Identify which cell holds the provided text, then report its [X, Y] central coordinate. 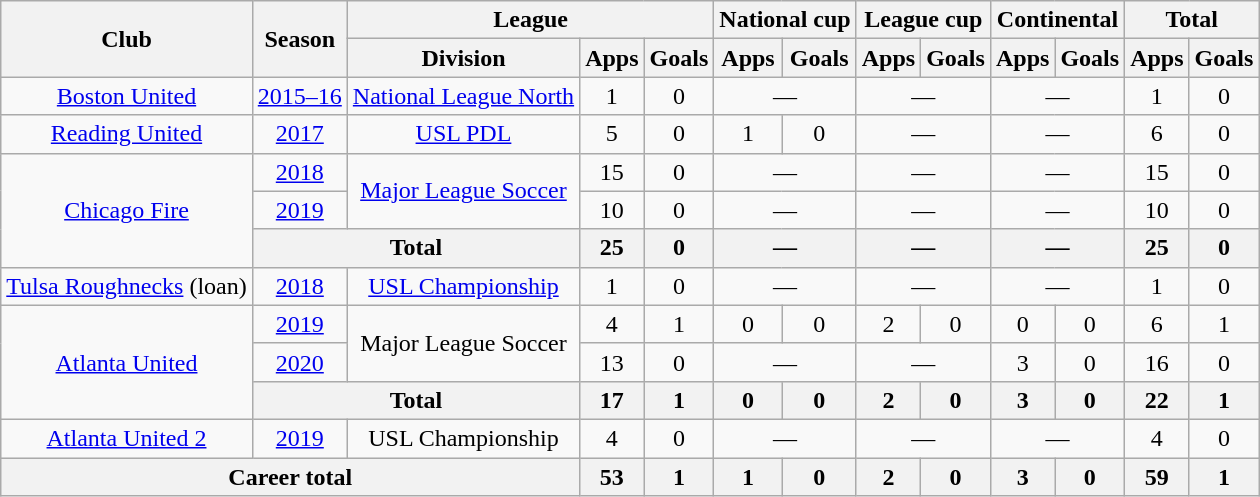
National cup [785, 20]
16 [1157, 362]
13 [612, 362]
Club [127, 39]
National League North [463, 96]
Atlanta United 2 [127, 438]
2020 [300, 362]
Career total [290, 477]
22 [1157, 400]
Continental [1057, 20]
Division [463, 58]
2015–16 [300, 96]
59 [1157, 477]
Tulsa Roughnecks (loan) [127, 286]
2017 [300, 134]
League cup [923, 20]
5 [612, 134]
Season [300, 39]
Atlanta United [127, 362]
Boston United [127, 96]
53 [612, 477]
USL PDL [463, 134]
League [530, 20]
Reading United [127, 134]
Chicago Fire [127, 210]
17 [612, 400]
